Provide the [X, Y] coordinate of the cell's center where the given text is located.  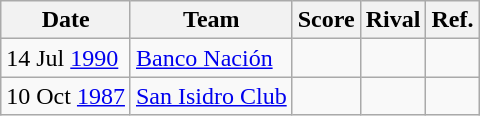
Score [326, 20]
14 Jul 1990 [66, 58]
San Isidro Club [211, 96]
Ref. [452, 20]
Rival [393, 20]
Banco Nación [211, 58]
Date [66, 20]
10 Oct 1987 [66, 96]
Team [211, 20]
